Return [x, y] of the center of cell containing provided text 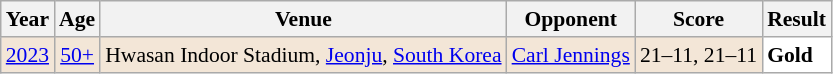
Score [698, 19]
Opponent [571, 19]
Result [796, 19]
Carl Jennings [571, 55]
50+ [77, 55]
Hwasan Indoor Stadium, Jeonju, South Korea [303, 55]
2023 [28, 55]
Venue [303, 19]
Age [77, 19]
21–11, 21–11 [698, 55]
Gold [796, 55]
Year [28, 19]
